Locate the cell with the specified text and output its [X, Y] center coordinate. 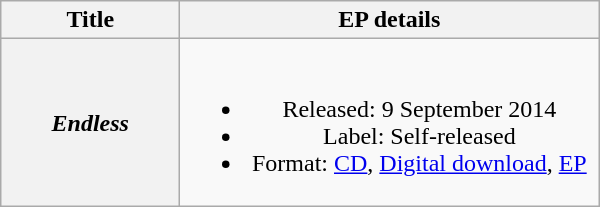
EP details [390, 20]
Title [90, 20]
Released: 9 September 2014Label: Self-releasedFormat: CD, Digital download, EP [390, 122]
Endless [90, 122]
